Find where the given text appears and provide that cell's center as [X, Y] coordinate. 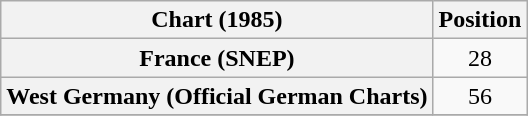
West Germany (Official German Charts) [217, 96]
56 [480, 96]
France (SNEP) [217, 58]
28 [480, 58]
Chart (1985) [217, 20]
Position [480, 20]
